Find where the given text appears and provide that cell's center as (x, y) coordinate. 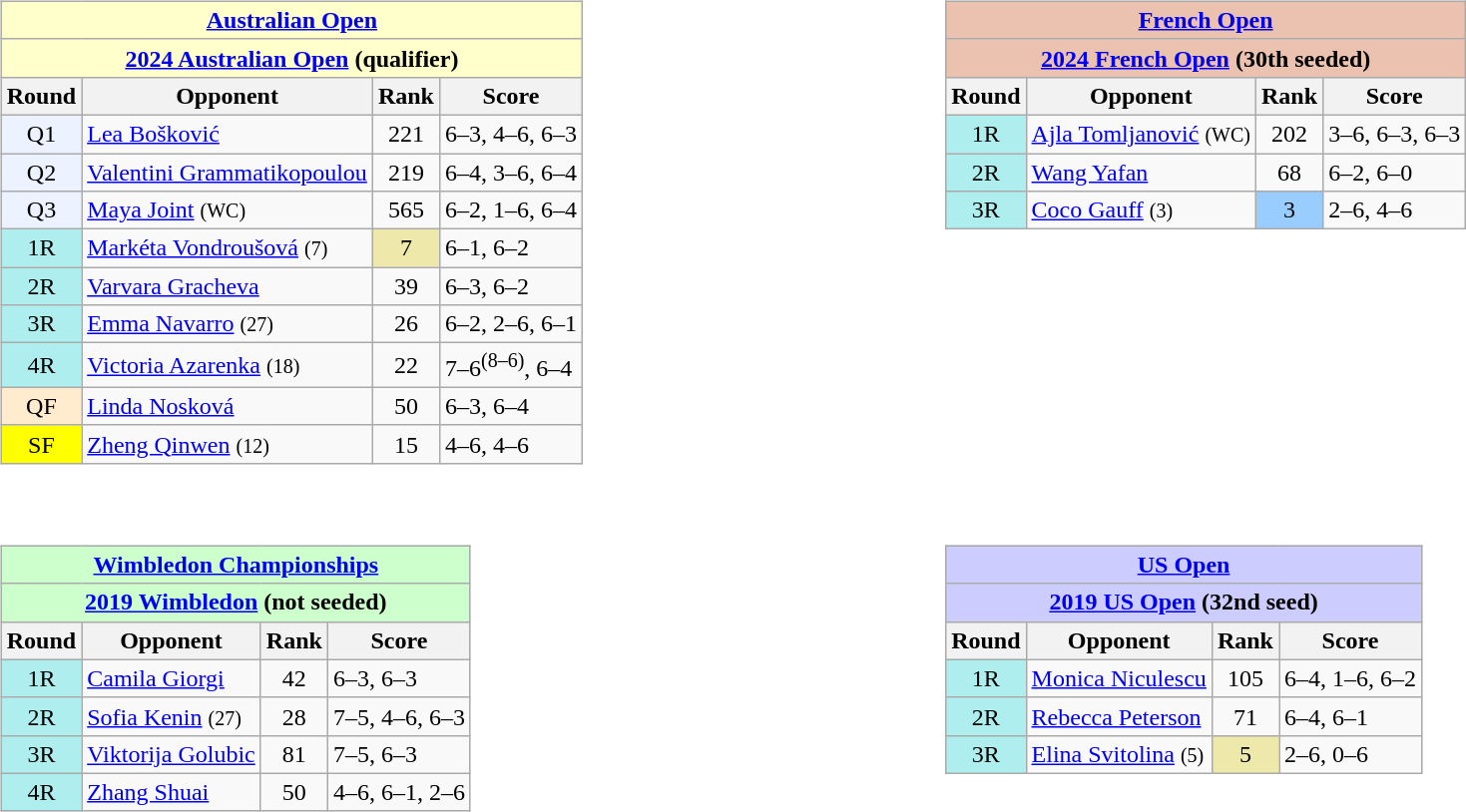
6–2, 1–6, 6–4 (511, 210)
6–3, 6–2 (511, 286)
105 (1245, 678)
2–6, 0–6 (1351, 754)
Viktorija Golubic (172, 754)
Q1 (41, 134)
5 (1245, 754)
Lea Bošković (228, 134)
7–5, 4–6, 6–3 (399, 716)
6–4, 6–1 (1351, 716)
Emma Navarro (27) (228, 324)
6–4, 3–6, 6–4 (511, 173)
6–3, 6–3 (399, 678)
42 (293, 678)
4–6, 4–6 (511, 444)
6–2, 2–6, 6–1 (511, 324)
4–6, 6–1, 2–6 (399, 792)
Wang Yafan (1141, 173)
Zhang Shuai (172, 792)
565 (405, 210)
2–6, 4–6 (1395, 210)
81 (293, 754)
Elina Svitolina (5) (1119, 754)
6–1, 6–2 (511, 248)
Coco Gauff (3) (1141, 210)
7–6(8–6), 6–4 (511, 365)
22 (405, 365)
French Open (1206, 20)
Victoria Azarenka (18) (228, 365)
Valentini Grammatikopoulou (228, 173)
7 (405, 248)
68 (1289, 173)
221 (405, 134)
US Open (1184, 565)
202 (1289, 134)
2019 Wimbledon (not seeded) (236, 603)
6–3, 4–6, 6–3 (511, 134)
Varvara Gracheva (228, 286)
15 (405, 444)
2024 French Open (30th seeded) (1206, 58)
Australian Open (291, 20)
Q2 (41, 173)
6–4, 1–6, 6–2 (1351, 678)
Q3 (41, 210)
Camila Giorgi (172, 678)
2024 Australian Open (qualifier) (291, 58)
3 (1289, 210)
71 (1245, 716)
Markéta Vondroušová (7) (228, 248)
7–5, 6–3 (399, 754)
219 (405, 173)
Ajla Tomljanović (WC) (1141, 134)
Linda Nosková (228, 406)
QF (41, 406)
3–6, 6–3, 6–3 (1395, 134)
Maya Joint (WC) (228, 210)
Monica Niculescu (1119, 678)
Zheng Qinwen (12) (228, 444)
2019 US Open (32nd seed) (1184, 603)
Rebecca Peterson (1119, 716)
6–3, 6–4 (511, 406)
26 (405, 324)
6–2, 6–0 (1395, 173)
Sofia Kenin (27) (172, 716)
39 (405, 286)
SF (41, 444)
28 (293, 716)
Wimbledon Championships (236, 565)
